Detect which cell encompasses the target text, then output its (x, y) center coordinate. 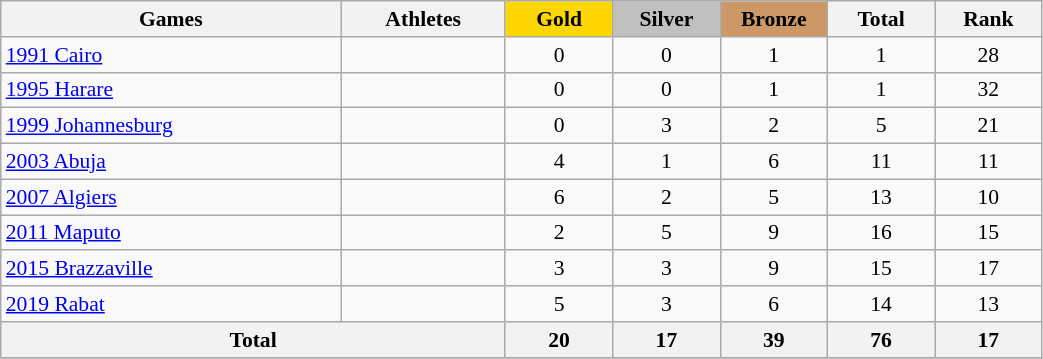
1991 Cairo (171, 55)
39 (774, 340)
1999 Johannesburg (171, 126)
Rank (988, 19)
20 (558, 340)
Silver (666, 19)
Athletes (424, 19)
28 (988, 55)
2003 Abuja (171, 162)
10 (988, 197)
14 (880, 304)
2015 Brazzaville (171, 269)
1995 Harare (171, 90)
76 (880, 340)
2011 Maputo (171, 233)
2019 Rabat (171, 304)
32 (988, 90)
Gold (558, 19)
4 (558, 162)
2007 Algiers (171, 197)
Bronze (774, 19)
16 (880, 233)
21 (988, 126)
Games (171, 19)
